Identify which cell holds the provided text, then report its [x, y] central coordinate. 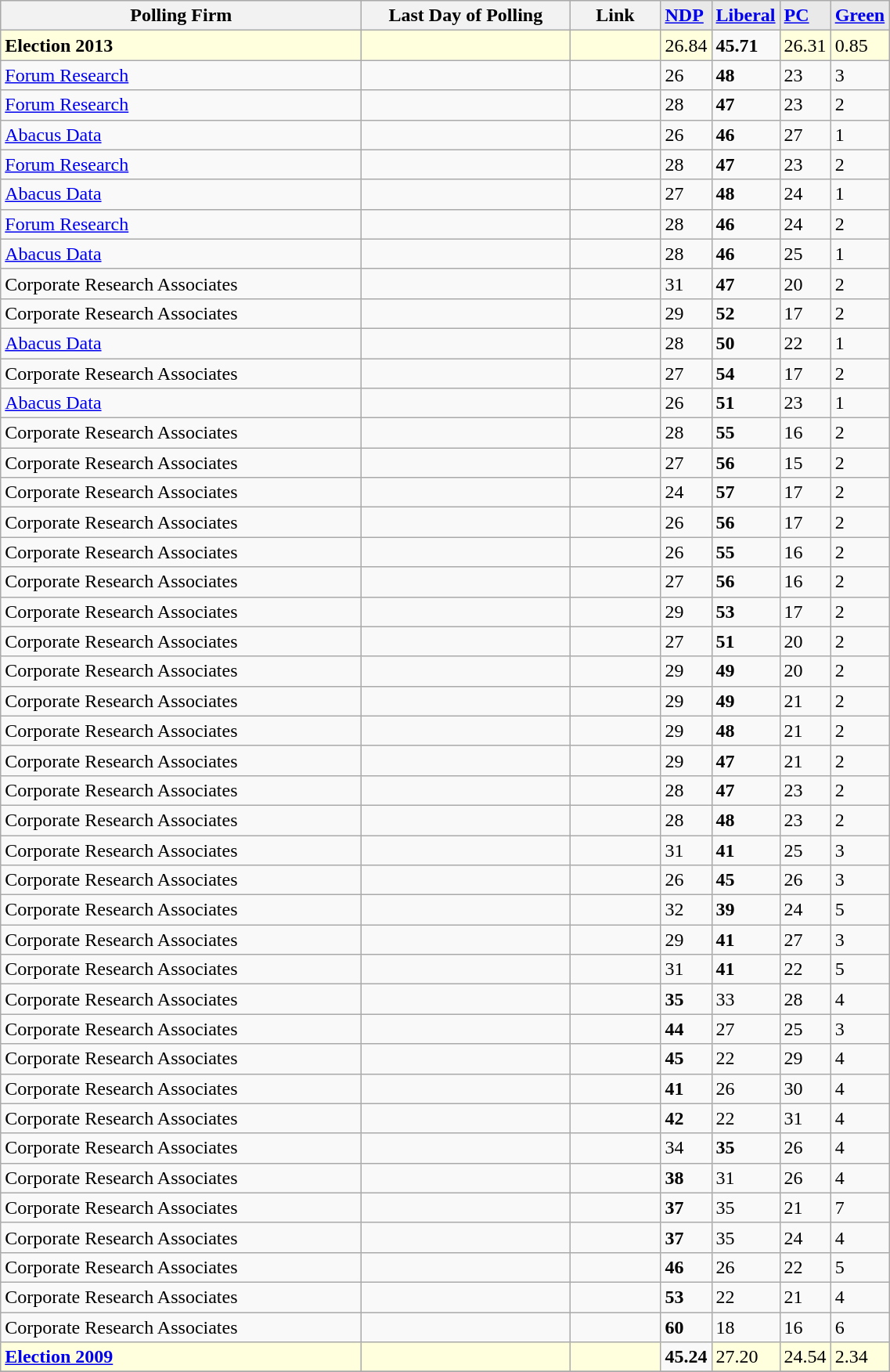
18 [745, 1327]
24.54 [805, 1357]
26.84 [686, 45]
Link [615, 16]
57 [745, 493]
7 [859, 1208]
45.71 [745, 45]
26.31 [805, 45]
50 [745, 343]
Polling Firm [182, 16]
2.34 [859, 1357]
0.85 [859, 45]
6 [859, 1327]
27.20 [745, 1357]
44 [686, 1029]
Election 2009 [182, 1357]
39 [745, 910]
NDP [686, 16]
30 [805, 1089]
Last Day of Polling [466, 16]
Green [859, 16]
60 [686, 1327]
52 [745, 313]
42 [686, 1118]
Election 2013 [182, 45]
38 [686, 1178]
54 [745, 374]
Liberal [745, 16]
15 [805, 463]
PC [805, 16]
32 [686, 910]
34 [686, 1148]
33 [745, 999]
45.24 [686, 1357]
